Return [x, y] of the center of cell containing provided text 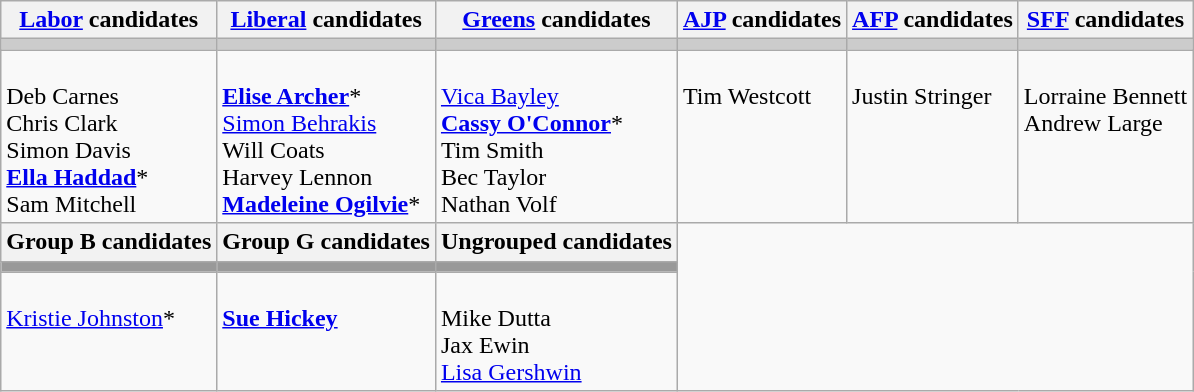
Lorraine Bennett Andrew Large [1105, 136]
Liberal candidates [326, 20]
Group G candidates [326, 242]
SFF candidates [1105, 20]
Deb Carnes Chris Clark Simon Davis Ella Haddad* Sam Mitchell [109, 136]
Mike Dutta Jax Ewin Lisa Gershwin [556, 332]
Group B candidates [109, 242]
Justin Stringer [933, 136]
Ungrouped candidates [556, 242]
Tim Westcott [762, 136]
Labor candidates [109, 20]
Kristie Johnston* [109, 332]
AJP candidates [762, 20]
Vica Bayley Cassy O'Connor* Tim Smith Bec Taylor Nathan Volf [556, 136]
Greens candidates [556, 20]
Sue Hickey [326, 332]
Elise Archer* Simon Behrakis Will Coats Harvey Lennon Madeleine Ogilvie* [326, 136]
AFP candidates [933, 20]
